Scan for the cell matching the given text and deliver its (X, Y) coordinate at center. 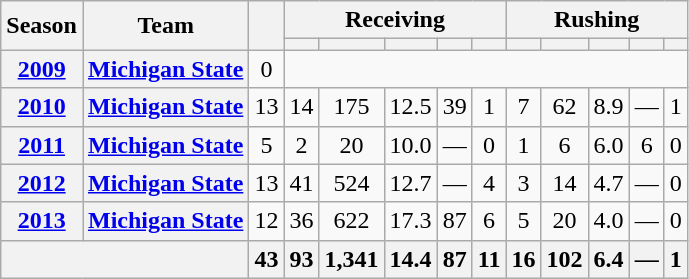
2009 (42, 69)
Rushing (596, 20)
1,341 (352, 259)
6.0 (608, 145)
93 (302, 259)
2013 (42, 221)
10.0 (410, 145)
524 (352, 183)
102 (564, 259)
175 (352, 107)
36 (302, 221)
11 (489, 259)
3 (524, 183)
8.9 (608, 107)
Season (42, 26)
Receiving (395, 20)
12 (266, 221)
4.0 (608, 221)
Team (165, 26)
2010 (42, 107)
43 (266, 259)
16 (524, 259)
2012 (42, 183)
7 (524, 107)
12.7 (410, 183)
39 (454, 107)
41 (302, 183)
6.4 (608, 259)
2 (302, 145)
17.3 (410, 221)
14.4 (410, 259)
12.5 (410, 107)
4 (489, 183)
4.7 (608, 183)
62 (564, 107)
2011 (42, 145)
622 (352, 221)
